Return the [X, Y] coordinate for the center point of the cell that contains the specified text.  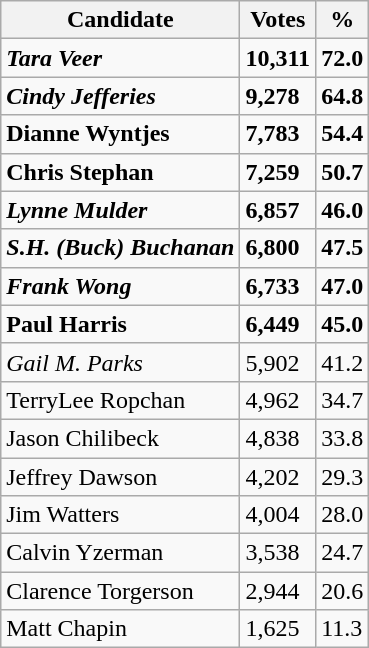
6,857 [278, 210]
5,902 [278, 362]
TerryLee Ropchan [120, 400]
64.8 [342, 96]
9,278 [278, 96]
% [342, 20]
28.0 [342, 515]
29.3 [342, 477]
4,962 [278, 400]
11.3 [342, 629]
Gail M. Parks [120, 362]
Frank Wong [120, 286]
S.H. (Buck) Buchanan [120, 248]
Dianne Wyntjes [120, 134]
Matt Chapin [120, 629]
10,311 [278, 58]
Cindy Jefferies [120, 96]
6,733 [278, 286]
54.4 [342, 134]
Calvin Yzerman [120, 553]
33.8 [342, 438]
6,800 [278, 248]
Tara Veer [120, 58]
Paul Harris [120, 324]
2,944 [278, 591]
Lynne Mulder [120, 210]
72.0 [342, 58]
Jason Chilibeck [120, 438]
20.6 [342, 591]
7,783 [278, 134]
47.5 [342, 248]
7,259 [278, 172]
Clarence Torgerson [120, 591]
4,838 [278, 438]
4,202 [278, 477]
Jeffrey Dawson [120, 477]
4,004 [278, 515]
6,449 [278, 324]
Candidate [120, 20]
3,538 [278, 553]
Votes [278, 20]
45.0 [342, 324]
50.7 [342, 172]
Chris Stephan [120, 172]
24.7 [342, 553]
1,625 [278, 629]
41.2 [342, 362]
Jim Watters [120, 515]
34.7 [342, 400]
47.0 [342, 286]
46.0 [342, 210]
